For the text-containing cell, return its midpoint in [x, y] coordinate format. 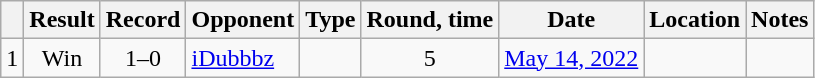
Notes [780, 20]
5 [430, 58]
iDubbbz [243, 58]
Opponent [243, 20]
Type [330, 20]
Record [143, 20]
Round, time [430, 20]
May 14, 2022 [572, 58]
1 [12, 58]
Result [62, 20]
Win [62, 58]
Date [572, 20]
1–0 [143, 58]
Location [695, 20]
